For the text-containing cell, return its midpoint in [x, y] coordinate format. 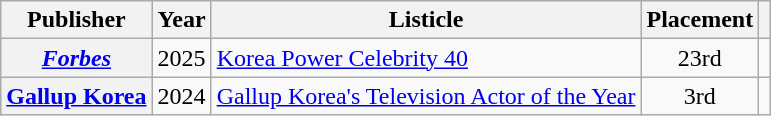
Year [182, 20]
2025 [182, 58]
3rd [700, 96]
Gallup Korea's Television Actor of the Year [426, 96]
Gallup Korea [76, 96]
Publisher [76, 20]
Listicle [426, 20]
Korea Power Celebrity 40 [426, 58]
Forbes [76, 58]
23rd [700, 58]
Placement [700, 20]
2024 [182, 96]
